Capture the cell that displays the provided text and extract its (X, Y) central coordinate. 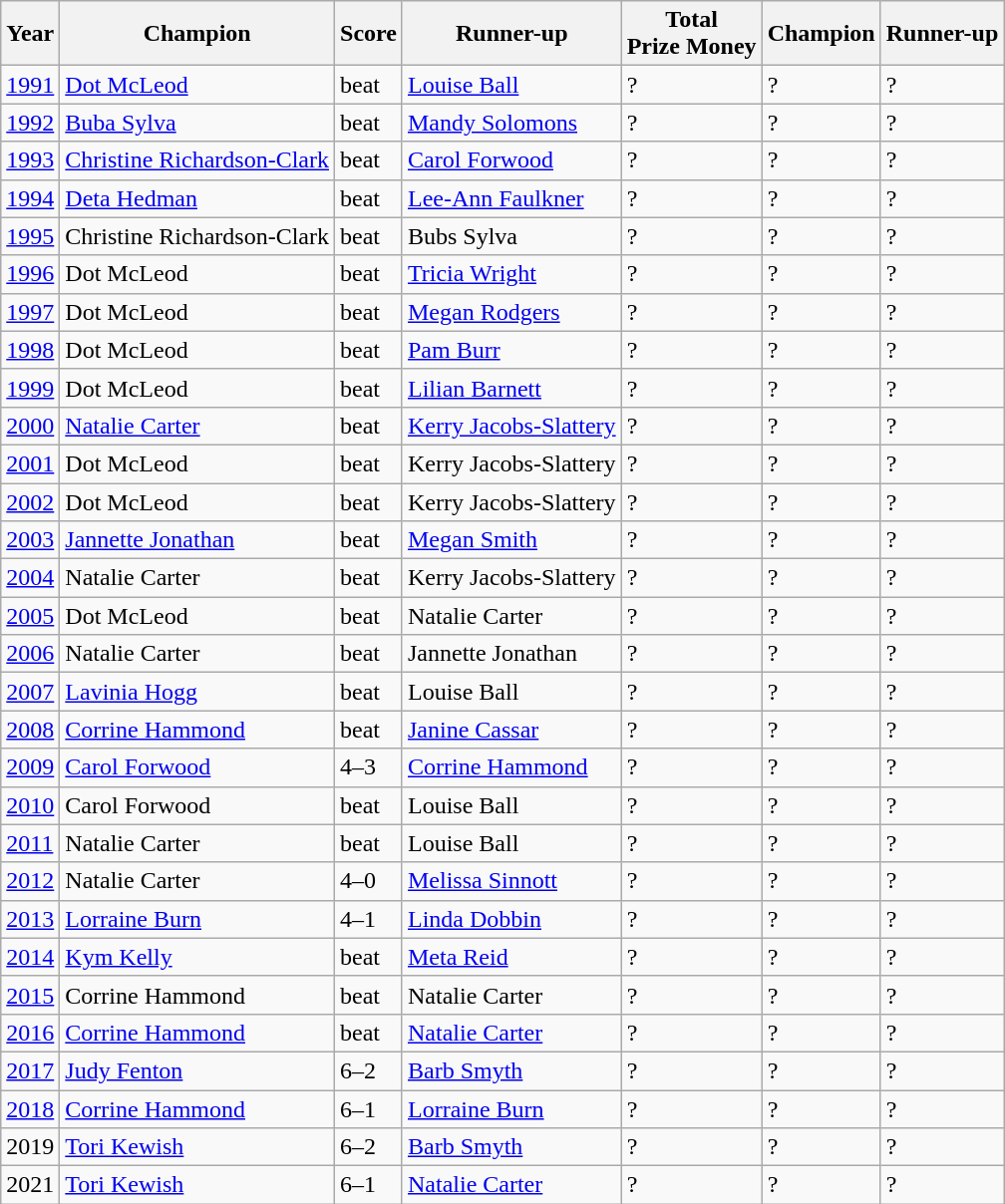
2017 (30, 1070)
Mandy Solomons (511, 123)
2007 (30, 692)
2006 (30, 654)
2021 (30, 1185)
Megan Smith (511, 540)
2013 (30, 919)
Megan Rodgers (511, 312)
2001 (30, 463)
Lavinia Hogg (197, 692)
2010 (30, 805)
Kym Kelly (197, 957)
2009 (30, 767)
Linda Dobbin (511, 919)
Bubs Sylva (511, 236)
4–3 (369, 767)
2018 (30, 1109)
2008 (30, 730)
TotalPrize Money (692, 34)
2000 (30, 426)
Deta Hedman (197, 198)
Melissa Sinnott (511, 881)
2003 (30, 540)
1997 (30, 312)
2012 (30, 881)
1993 (30, 160)
Janine Cassar (511, 730)
Tricia Wright (511, 274)
1996 (30, 274)
2015 (30, 995)
1992 (30, 123)
2019 (30, 1147)
1995 (30, 236)
Score (369, 34)
Year (30, 34)
Judy Fenton (197, 1070)
1999 (30, 388)
2016 (30, 1033)
4–1 (369, 919)
1991 (30, 85)
4–0 (369, 881)
2002 (30, 501)
Lilian Barnett (511, 388)
1994 (30, 198)
1998 (30, 350)
2005 (30, 616)
Lee-Ann Faulkner (511, 198)
2004 (30, 578)
Buba Sylva (197, 123)
2011 (30, 843)
2014 (30, 957)
Meta Reid (511, 957)
Pam Burr (511, 350)
